Scan for the cell matching the given text and deliver its [X, Y] coordinate at center. 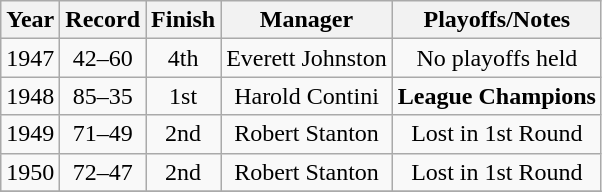
1948 [30, 96]
1st [184, 96]
1950 [30, 172]
Harold Contini [307, 96]
42–60 [103, 58]
4th [184, 58]
71–49 [103, 134]
Finish [184, 20]
1949 [30, 134]
Record [103, 20]
Manager [307, 20]
Year [30, 20]
League Champions [496, 96]
Playoffs/Notes [496, 20]
72–47 [103, 172]
1947 [30, 58]
Everett Johnston [307, 58]
85–35 [103, 96]
No playoffs held [496, 58]
